Search for the cell housing the specified text and yield its [X, Y] center coordinate. 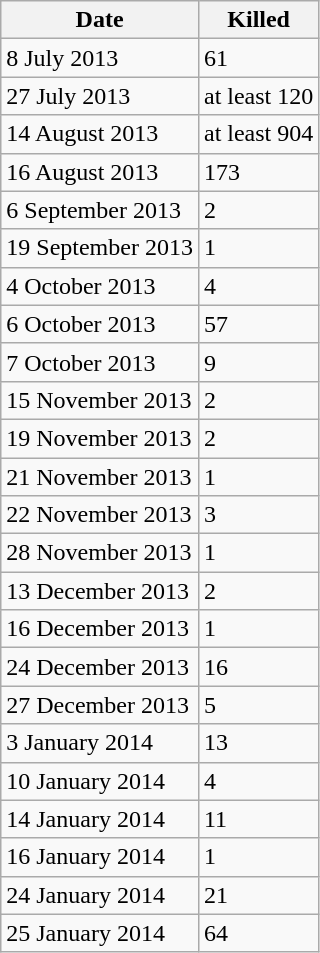
64 [258, 933]
Date [100, 20]
4 October 2013 [100, 286]
16 August 2013 [100, 172]
19 November 2013 [100, 438]
9 [258, 362]
21 November 2013 [100, 477]
5 [258, 705]
13 [258, 743]
21 [258, 895]
57 [258, 324]
24 December 2013 [100, 667]
15 November 2013 [100, 400]
13 December 2013 [100, 591]
19 September 2013 [100, 248]
at least 904 [258, 134]
at least 120 [258, 96]
Killed [258, 20]
10 January 2014 [100, 781]
173 [258, 172]
6 October 2013 [100, 324]
22 November 2013 [100, 515]
61 [258, 58]
27 December 2013 [100, 705]
14 August 2013 [100, 134]
8 July 2013 [100, 58]
14 January 2014 [100, 819]
16 December 2013 [100, 629]
11 [258, 819]
28 November 2013 [100, 553]
16 [258, 667]
24 January 2014 [100, 895]
3 [258, 515]
7 October 2013 [100, 362]
25 January 2014 [100, 933]
3 January 2014 [100, 743]
6 September 2013 [100, 210]
27 July 2013 [100, 96]
16 January 2014 [100, 857]
